Determine the (x, y) coordinate at the center of the cell enclosing the given text.  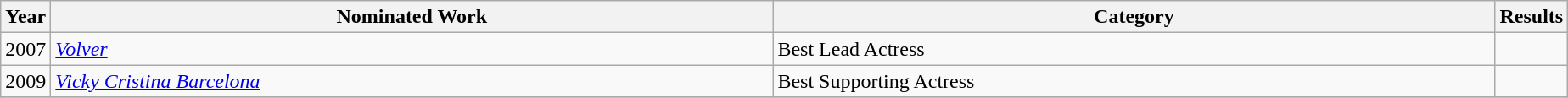
Volver (412, 49)
Best Lead Actress (1134, 49)
2007 (25, 49)
Vicky Cristina Barcelona (412, 81)
Best Supporting Actress (1134, 81)
Year (25, 17)
Nominated Work (412, 17)
2009 (25, 81)
Results (1532, 17)
Category (1134, 17)
